Find where the given text appears and provide that cell's center as [x, y] coordinate. 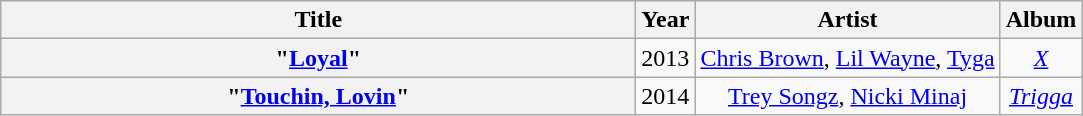
X [1041, 58]
Album [1041, 20]
Chris Brown, Lil Wayne, Tyga [848, 58]
2013 [666, 58]
Trigga [1041, 96]
"Loyal" [318, 58]
Year [666, 20]
2014 [666, 96]
Trey Songz, Nicki Minaj [848, 96]
Title [318, 20]
Artist [848, 20]
"Touchin, Lovin" [318, 96]
